Capture the cell that displays the provided text and extract its (X, Y) central coordinate. 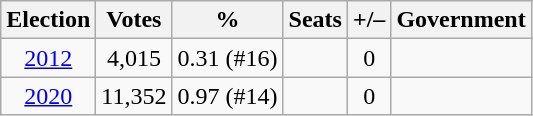
Government (461, 20)
2012 (48, 58)
4,015 (134, 58)
0.31 (#16) (228, 58)
2020 (48, 96)
0.97 (#14) (228, 96)
11,352 (134, 96)
% (228, 20)
Election (48, 20)
Votes (134, 20)
Seats (315, 20)
+/– (368, 20)
